Scan for the cell matching the given text and deliver its (X, Y) coordinate at center. 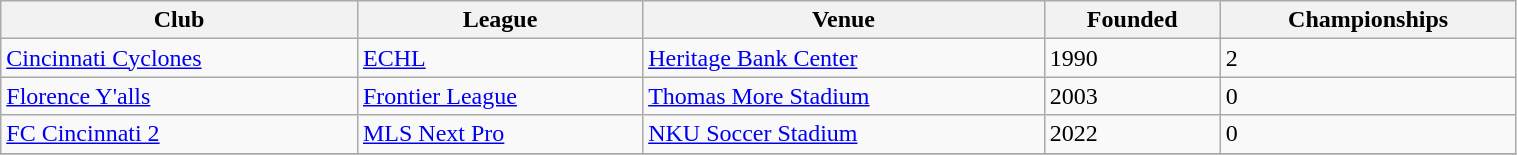
Florence Y'alls (180, 96)
1990 (1132, 58)
MLS Next Pro (500, 134)
League (500, 20)
Championships (1368, 20)
ECHL (500, 58)
FC Cincinnati 2 (180, 134)
Club (180, 20)
2 (1368, 58)
Thomas More Stadium (844, 96)
Frontier League (500, 96)
Founded (1132, 20)
Cincinnati Cyclones (180, 58)
NKU Soccer Stadium (844, 134)
Venue (844, 20)
2022 (1132, 134)
Heritage Bank Center (844, 58)
2003 (1132, 96)
